Find where the given text appears and provide that cell's center as [x, y] coordinate. 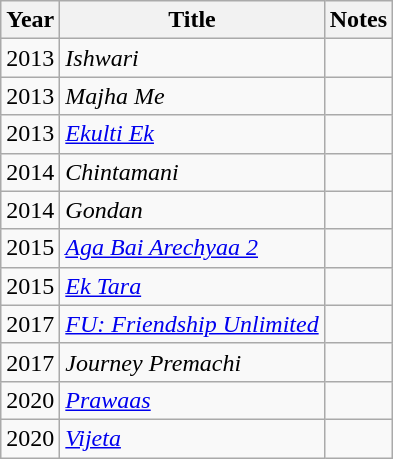
Journey Premachi [192, 362]
FU: Friendship Unlimited [192, 324]
Chintamani [192, 172]
Prawaas [192, 400]
Title [192, 20]
Ishwari [192, 58]
Notes [358, 20]
Vijeta [192, 438]
Majha Me [192, 96]
Ekulti Ek [192, 134]
Gondan [192, 210]
Year [30, 20]
Ek Tara [192, 286]
Aga Bai Arechyaa 2 [192, 248]
